Search for the cell housing the specified text and yield its (x, y) center coordinate. 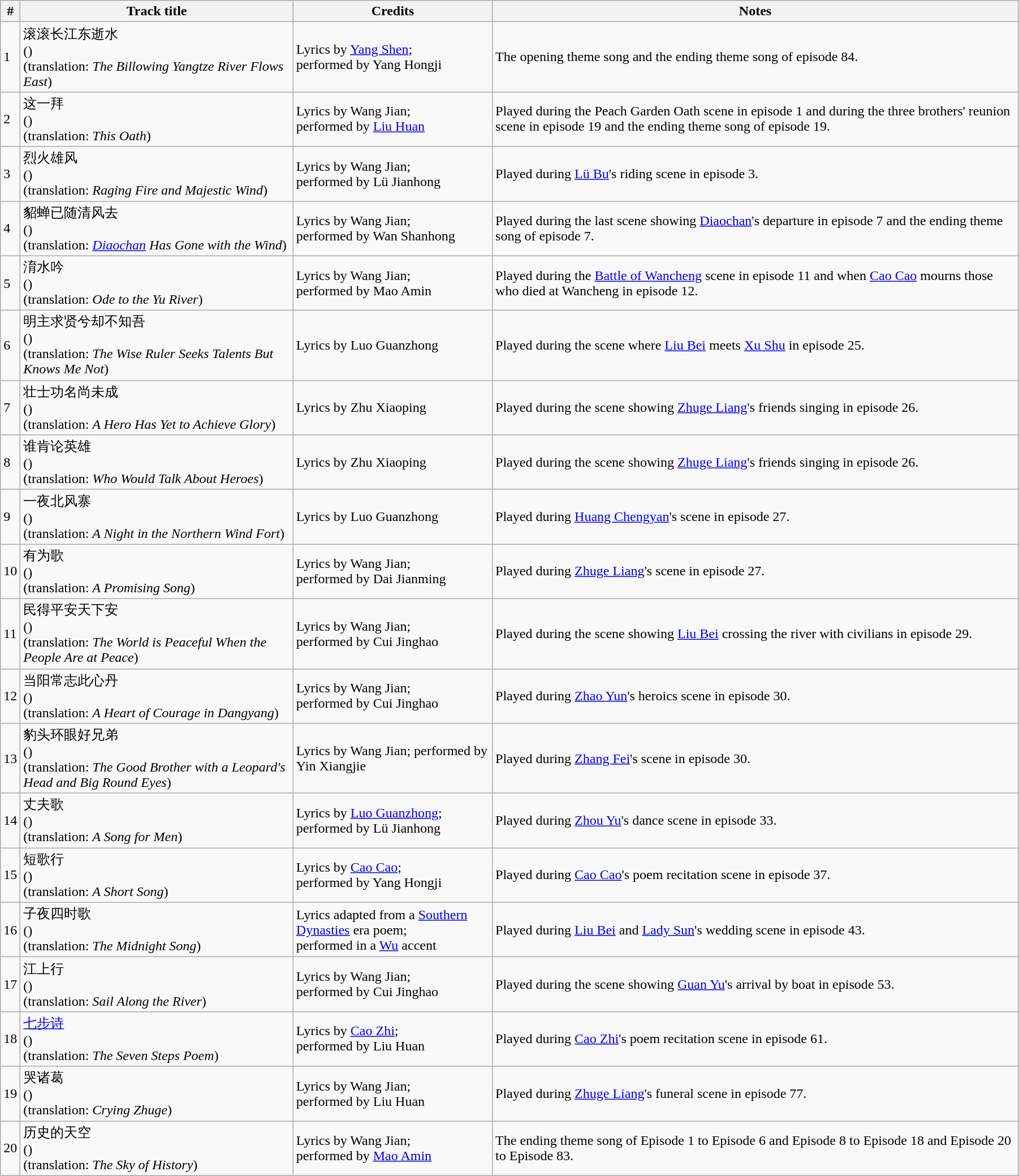
淯水吟()(translation: Ode to the Yu River) (157, 283)
Lyrics by Wang Jian;performed by Lü Jianhong (392, 174)
Played during Cao Zhi's poem recitation scene in episode 61. (755, 1039)
Lyrics by Luo Guanzhong;performed by Lü Jianhong (392, 820)
Lyrics by Cao Cao;performed by Yang Hongji (392, 876)
壮士功名尚未成()(translation: A Hero Has Yet to Achieve Glory) (157, 407)
烈火雄风()(translation: Raging Fire and Majestic Wind) (157, 174)
11 (10, 634)
Played during the last scene showing Diaochan's departure in episode 7 and the ending theme song of episode 7. (755, 229)
7 (10, 407)
Lyrics adapted from a Southern Dynasties era poem;performed in a Wu accent (392, 930)
Played during the scene where Liu Bei meets Xu Shu in episode 25. (755, 346)
Lyrics by Wang Jian;performed by Dai Jianming (392, 571)
Played during Zhou Yu's dance scene in episode 33. (755, 820)
6 (10, 346)
Played during Zhang Fei's scene in episode 30. (755, 759)
10 (10, 571)
15 (10, 876)
16 (10, 930)
18 (10, 1039)
当阳常志此心丹()(translation: A Heart of Courage in Dangyang) (157, 696)
Played during Zhao Yun's heroics scene in episode 30. (755, 696)
Notes (755, 11)
这一拜()(translation: This Oath) (157, 119)
# (10, 11)
The opening theme song and the ending theme song of episode 84. (755, 57)
Lyrics by Wang Jian; performed by Yin Xiangjie (392, 759)
Played during Lü Bu's riding scene in episode 3. (755, 174)
明主求贤兮却不知吾()(translation: The Wise Ruler Seeks Talents But Knows Me Not) (157, 346)
The ending theme song of Episode 1 to Episode 6 and Episode 8 to Episode 18 and Episode 20 to Episode 83. (755, 1148)
Played during Zhuge Liang's scene in episode 27. (755, 571)
Played during Liu Bei and Lady Sun's wedding scene in episode 43. (755, 930)
Track title (157, 11)
1 (10, 57)
4 (10, 229)
江上行()(translation: Sail Along the River) (157, 984)
14 (10, 820)
20 (10, 1148)
Played during the Battle of Wancheng scene in episode 11 and when Cao Cao mourns those who died at Wancheng in episode 12. (755, 283)
8 (10, 463)
Lyrics by Wang Jian;performed by Wan Shanhong (392, 229)
13 (10, 759)
貂蝉已随清风去()(translation: Diaochan Has Gone with the Wind) (157, 229)
Played during the scene showing Guan Yu's arrival by boat in episode 53. (755, 984)
哭诸葛()(translation: Crying Zhuge) (157, 1094)
丈夫歌()(translation: A Song for Men) (157, 820)
Played during Huang Chengyan's scene in episode 27. (755, 517)
滚滚长江东逝水()(translation: The Billowing Yangtze River Flows East) (157, 57)
有为歌()(translation: A Promising Song) (157, 571)
Lyrics by Yang Shen;performed by Yang Hongji (392, 57)
谁肯论英雄()(translation: Who Would Talk About Heroes) (157, 463)
子夜四时歌()(translation: The Midnight Song) (157, 930)
一夜北风寨()(translation: A Night in the Northern Wind Fort) (157, 517)
2 (10, 119)
Played during Cao Cao's poem recitation scene in episode 37. (755, 876)
短歌行()(translation: A Short Song) (157, 876)
Played during the scene showing Liu Bei crossing the river with civilians in episode 29. (755, 634)
豹头环眼好兄弟()(translation: The Good Brother with a Leopard's Head and Big Round Eyes) (157, 759)
Played during Zhuge Liang's funeral scene in episode 77. (755, 1094)
Credits (392, 11)
七步诗()(translation: The Seven Steps Poem) (157, 1039)
3 (10, 174)
17 (10, 984)
9 (10, 517)
Lyrics by Cao Zhi;performed by Liu Huan (392, 1039)
19 (10, 1094)
民得平安天下安()(translation: The World is Peaceful When the People Are at Peace) (157, 634)
12 (10, 696)
历史的天空()(translation: The Sky of History) (157, 1148)
5 (10, 283)
